Provide the (X, Y) coordinate of the cell's center where the given text is located.  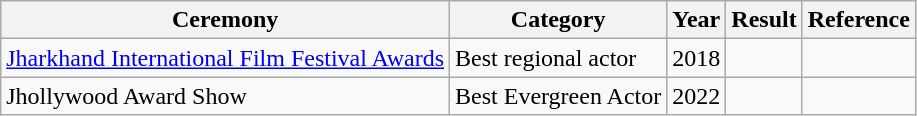
Jharkhand International Film Festival Awards (226, 58)
Best regional actor (558, 58)
Ceremony (226, 20)
Result (764, 20)
Year (696, 20)
Best Evergreen Actor (558, 96)
2018 (696, 58)
Category (558, 20)
2022 (696, 96)
Reference (858, 20)
Jhollywood Award Show (226, 96)
